Output the [x, y] coordinate of the center of the cell containing the given text.  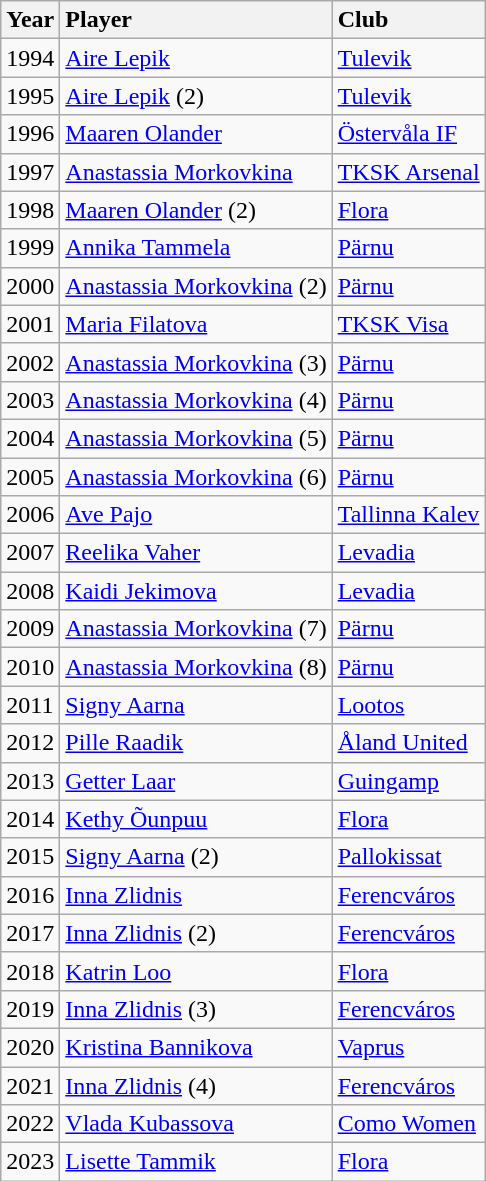
2005 [30, 477]
2016 [30, 895]
Pallokissat [408, 857]
2022 [30, 1124]
2014 [30, 819]
Tallinna Kalev [408, 515]
Lootos [408, 705]
2013 [30, 781]
Maaren Olander (2) [196, 210]
2015 [30, 857]
Guingamp [408, 781]
2009 [30, 629]
Anastassia Morkovkina (3) [196, 362]
Inna Zlidnis (4) [196, 1085]
Player [196, 20]
Östervåla IF [408, 134]
2001 [30, 324]
Ave Pajo [196, 515]
Anastassia Morkovkina (6) [196, 477]
Anastassia Morkovkina (5) [196, 438]
Kaidi Jekimova [196, 591]
Aire Lepik (2) [196, 96]
2007 [30, 553]
Anastassia Morkovkina (4) [196, 400]
Como Women [408, 1124]
Åland United [408, 743]
Kethy Õunpuu [196, 819]
TKSK Arsenal [408, 172]
Reelika Vaher [196, 553]
2008 [30, 591]
2000 [30, 286]
Anastassia Morkovkina [196, 172]
Aire Lepik [196, 58]
Kristina Bannikova [196, 1047]
1996 [30, 134]
Anastassia Morkovkina (2) [196, 286]
TKSK Visa [408, 324]
Annika Tammela [196, 248]
Maaren Olander [196, 134]
2021 [30, 1085]
2004 [30, 438]
Signy Aarna [196, 705]
Anastassia Morkovkina (7) [196, 629]
2002 [30, 362]
1994 [30, 58]
2019 [30, 1009]
Vaprus [408, 1047]
Katrin Loo [196, 971]
Inna Zlidnis (3) [196, 1009]
2010 [30, 667]
Year [30, 20]
Pille Raadik [196, 743]
Inna Zlidnis [196, 895]
2018 [30, 971]
Getter Laar [196, 781]
2011 [30, 705]
2023 [30, 1162]
Club [408, 20]
2003 [30, 400]
Anastassia Morkovkina (8) [196, 667]
2020 [30, 1047]
2017 [30, 933]
1999 [30, 248]
2006 [30, 515]
Signy Aarna (2) [196, 857]
2012 [30, 743]
Lisette Tammik [196, 1162]
Inna Zlidnis (2) [196, 933]
Maria Filatova [196, 324]
Vlada Kubassova [196, 1124]
1998 [30, 210]
1995 [30, 96]
1997 [30, 172]
